Identify which cell holds the provided text, then report its (x, y) central coordinate. 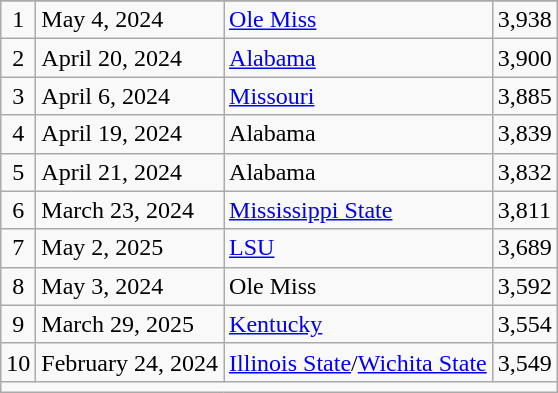
May 2, 2025 (130, 248)
4 (18, 134)
Kentucky (358, 324)
Missouri (358, 96)
March 23, 2024 (130, 210)
7 (18, 248)
Illinois State/Wichita State (358, 362)
10 (18, 362)
5 (18, 172)
February 24, 2024 (130, 362)
March 29, 2025 (130, 324)
3,900 (524, 58)
8 (18, 286)
3,592 (524, 286)
3 (18, 96)
3,839 (524, 134)
3,554 (524, 324)
LSU (358, 248)
April 20, 2024 (130, 58)
Mississippi State (358, 210)
3,549 (524, 362)
3,832 (524, 172)
9 (18, 324)
3,885 (524, 96)
3,938 (524, 20)
April 6, 2024 (130, 96)
May 3, 2024 (130, 286)
1 (18, 20)
April 21, 2024 (130, 172)
2 (18, 58)
May 4, 2024 (130, 20)
April 19, 2024 (130, 134)
6 (18, 210)
3,689 (524, 248)
3,811 (524, 210)
